Locate the cell with the specified text and output its [X, Y] center coordinate. 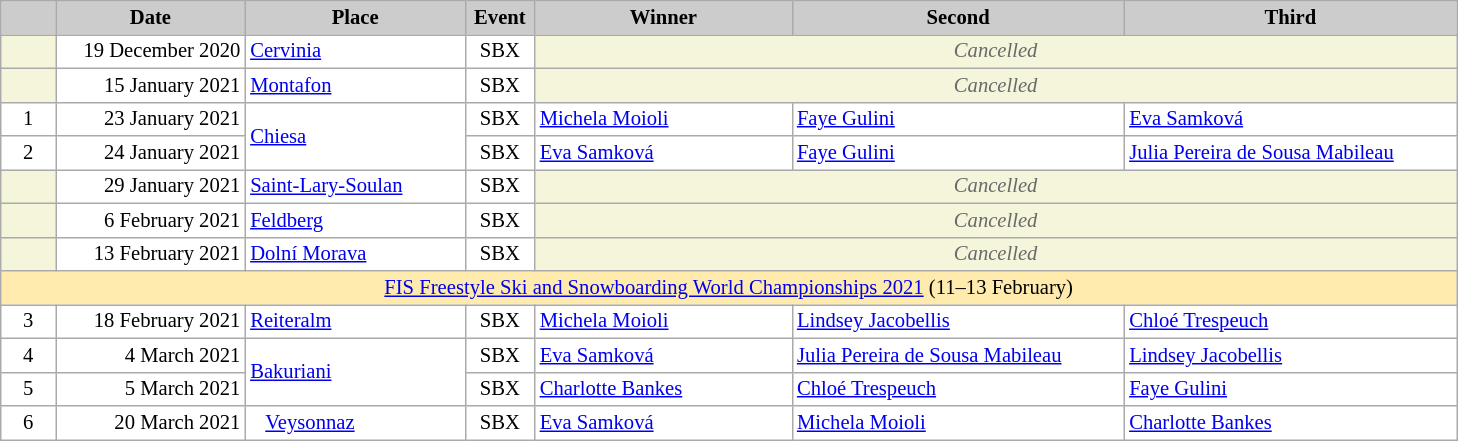
Veysonnaz [355, 423]
20 March 2021 [151, 423]
13 February 2021 [151, 254]
Event [500, 17]
1 [28, 119]
6 [28, 423]
6 February 2021 [151, 220]
29 January 2021 [151, 186]
3 [28, 321]
5 [28, 389]
Third [1290, 17]
Second [958, 17]
Date [151, 17]
Cervinia [355, 51]
Montafon [355, 85]
Dolní Morava [355, 254]
2 [28, 153]
23 January 2021 [151, 119]
4 [28, 355]
Place [355, 17]
Saint-Lary-Soulan [355, 186]
24 January 2021 [151, 153]
Bakuriani [355, 372]
18 February 2021 [151, 321]
Chiesa [355, 136]
Feldberg [355, 220]
FIS Freestyle Ski and Snowboarding World Championships 2021 (11–13 February) [729, 287]
Reiteralm [355, 321]
5 March 2021 [151, 389]
19 December 2020 [151, 51]
15 January 2021 [151, 85]
Winner [664, 17]
4 March 2021 [151, 355]
